Extract the [X, Y] coordinate from the center of the cell holding the provided text.  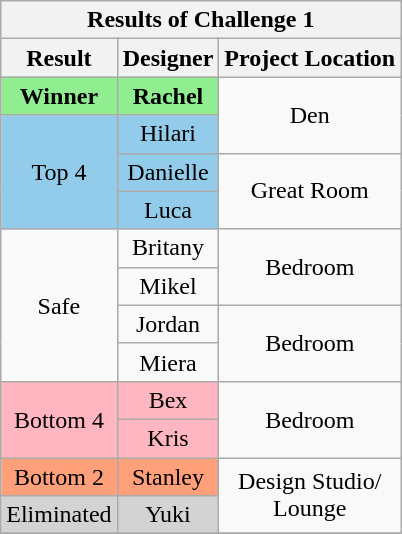
Bottom 4 [59, 419]
Design Studio/Lounge [310, 496]
Top 4 [59, 172]
Result [59, 58]
Designer [168, 58]
Britany [168, 248]
Mikel [168, 286]
Bottom 2 [59, 477]
Results of Challenge 1 [201, 20]
Jordan [168, 324]
Project Location [310, 58]
Miera [168, 362]
Eliminated [59, 515]
Great Room [310, 191]
Luca [168, 210]
Safe [59, 305]
Den [310, 115]
Yuki [168, 515]
Danielle [168, 172]
Rachel [168, 96]
Stanley [168, 477]
Winner [59, 96]
Bex [168, 400]
Hilari [168, 134]
Kris [168, 438]
